Pinpoint the cell where the given text exists, returning its (X, Y) midpoint coordinate. 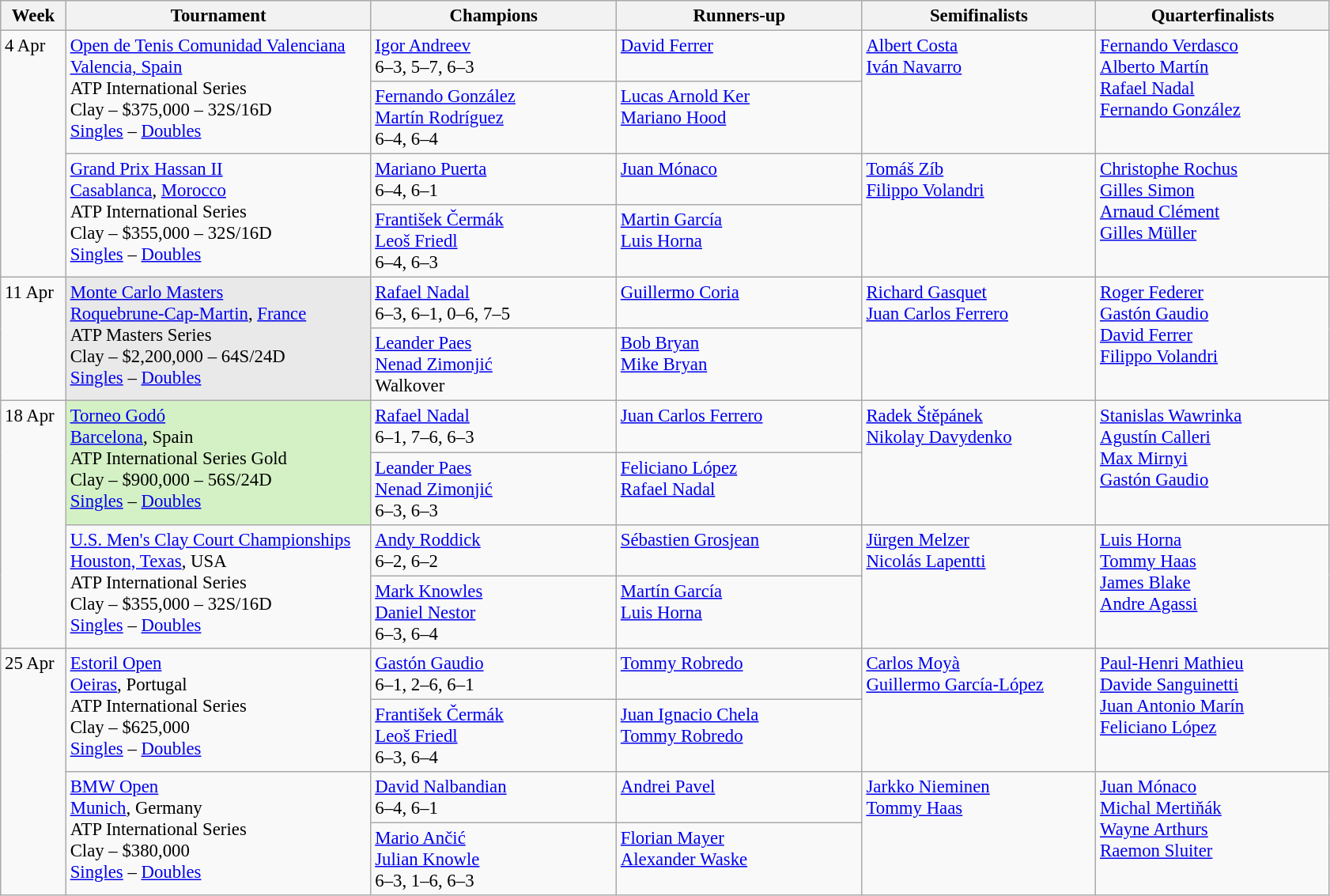
Juan Mónaco Michal Mertiňák Wayne Arthurs Raemon Sluiter (1213, 834)
Christophe Rochus Gilles Simon Arnaud Clément Gilles Müller (1213, 216)
Juan Ignacio Chela Tommy Robredo (740, 735)
Rafael Nadal 6–1, 7–6, 6–3 (493, 427)
Tommy Robredo (740, 674)
Fernando González Martín Rodríguez 6–4, 6–4 (493, 118)
U.S. Men's Clay Court Championships Houston, Texas, USAATP International SeriesClay – $355,000 – 32S/16D Singles – Doubles (218, 586)
Fernando Verdasco Alberto Martín Rafael Nadal Fernando González (1213, 93)
Semifinalists (979, 16)
Andrei Pavel (740, 797)
Mario Ančić Julian Knowle 6–3, 1–6, 6–3 (493, 859)
Torneo Godó Barcelona, SpainATP International Series GoldClay – $900,000 – 56S/24D Singles – Doubles (218, 463)
Florian Mayer Alexander Waske (740, 859)
David Nalbandian 6–4, 6–1 (493, 797)
Runners-up (740, 16)
Roger Federer Gastón Gaudio David Ferrer Filippo Volandri (1213, 339)
Week (33, 16)
Leander Paes Nenad Zimonjić Walkover (493, 365)
František Čermák Leoš Friedl 6–4, 6–3 (493, 241)
Gastón Gaudio 6–1, 2–6, 6–1 (493, 674)
Leander Paes Nenad Zimonjić 6–3, 6–3 (493, 489)
Albert Costa Iván Navarro (979, 93)
Mariano Puerta 6–4, 6–1 (493, 180)
11 Apr (33, 339)
Radek Štěpánek Nikolay Davydenko (979, 463)
David Ferrer (740, 57)
BMW OpenMunich, GermanyATP International SeriesClay – $380,000 Singles – Doubles (218, 834)
Carlos Moyà Guillermo García-López (979, 709)
Mark Knowles Daniel Nestor 6–3, 6–4 (493, 612)
Lucas Arnold Ker Mariano Hood (740, 118)
Champions (493, 16)
Stanislas Wawrinka Agustín Calleri Max Mirnyi Gastón Gaudio (1213, 463)
Richard Gasquet Juan Carlos Ferrero (979, 339)
Jürgen Melzer Nicolás Lapentti (979, 586)
Martín García Luis Horna (740, 612)
Quarterfinalists (1213, 16)
Jarkko Nieminen Tommy Haas (979, 834)
Monte Carlo Masters Roquebrune-Cap-Martin, FranceATP Masters SeriesClay – $2,200,000 – 64S/24D Singles – Doubles (218, 339)
Juan Mónaco (740, 180)
Open de Tenis Comunidad Valenciana Valencia, SpainATP International SeriesClay – $375,000 – 32S/16D Singles – Doubles (218, 93)
18 Apr (33, 524)
Sébastien Grosjean (740, 550)
Grand Prix Hassan II Casablanca, MoroccoATP International SeriesClay – $355,000 – 32S/16D Singles – Doubles (218, 216)
Martin García Luis Horna (740, 241)
25 Apr (33, 771)
4 Apr (33, 154)
Bob Bryan Mike Bryan (740, 365)
Tomáš Zíb Filippo Volandri (979, 216)
Paul-Henri Mathieu Davide Sanguinetti Juan Antonio Marín Feliciano López (1213, 709)
František Čermák Leoš Friedl 6–3, 6–4 (493, 735)
Luis Horna Tommy Haas James Blake Andre Agassi (1213, 586)
Estoril Open Oeiras, PortugalATP International SeriesClay – $625,000 Singles – Doubles (218, 709)
Tournament (218, 16)
Guillermo Coria (740, 304)
Juan Carlos Ferrero (740, 427)
Rafael Nadal 6–3, 6–1, 0–6, 7–5 (493, 304)
Feliciano López Rafael Nadal (740, 489)
Andy Roddick 6–2, 6–2 (493, 550)
Igor Andreev 6–3, 5–7, 6–3 (493, 57)
